Locate the cell with the specified text and output its [X, Y] center coordinate. 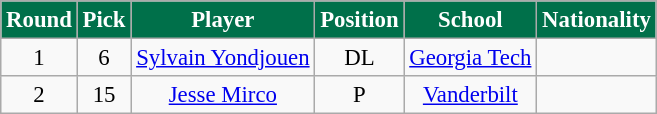
P [360, 95]
Jesse Mirco [223, 95]
6 [104, 58]
1 [39, 58]
Georgia Tech [470, 58]
Nationality [596, 20]
Pick [104, 20]
Player [223, 20]
2 [39, 95]
Round [39, 20]
Sylvain Yondjouen [223, 58]
Position [360, 20]
School [470, 20]
Vanderbilt [470, 95]
DL [360, 58]
15 [104, 95]
